Pinpoint the cell where the given text exists, returning its (x, y) midpoint coordinate. 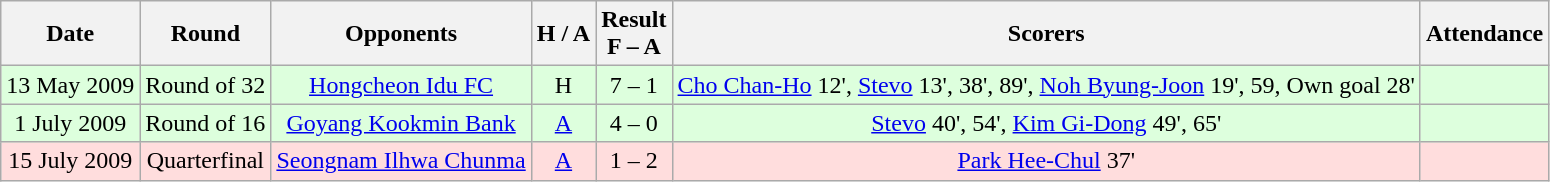
1 – 2 (634, 161)
4 – 0 (634, 123)
H / A (563, 34)
7 – 1 (634, 85)
15 July 2009 (70, 161)
Attendance (1484, 34)
Round (206, 34)
Seongnam Ilhwa Chunma (401, 161)
Opponents (401, 34)
ResultF – A (634, 34)
Goyang Kookmin Bank (401, 123)
H (563, 85)
Date (70, 34)
Round of 16 (206, 123)
Scorers (1046, 34)
1 July 2009 (70, 123)
Round of 32 (206, 85)
13 May 2009 (70, 85)
Stevo 40', 54', Kim Gi-Dong 49', 65' (1046, 123)
Cho Chan-Ho 12', Stevo 13', 38', 89', Noh Byung-Joon 19', 59, Own goal 28' (1046, 85)
Park Hee-Chul 37' (1046, 161)
Hongcheon Idu FC (401, 85)
Quarterfinal (206, 161)
